Scan for the cell matching the given text and deliver its (x, y) coordinate at center. 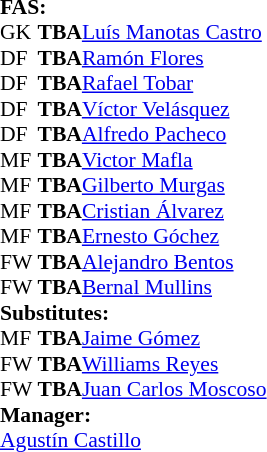
Jaime Gómez (174, 339)
Victor Mafla (174, 160)
Williams Reyes (174, 364)
Juan Carlos Moscoso (174, 389)
Gilberto Murgas (174, 185)
Rafael Tobar (174, 83)
Bernal Mullins (174, 287)
GK (19, 33)
Substitutes: (134, 313)
Ernesto Góchez (174, 237)
Ramón Flores (174, 58)
Cristian Álvarez (174, 211)
Manager: (134, 415)
Alfredo Pacheco (174, 135)
Luís Manotas Castro (174, 33)
Alejandro Bentos (174, 262)
Víctor Velásquez (174, 109)
